Determine the [X, Y] coordinate at the center of the cell enclosing the given text.  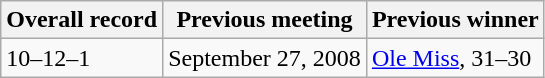
10–12–1 [82, 58]
Ole Miss, 31–30 [455, 58]
Previous meeting [265, 20]
September 27, 2008 [265, 58]
Previous winner [455, 20]
Overall record [82, 20]
